From the cell containing the given text, extract its center point as [X, Y] coordinate. 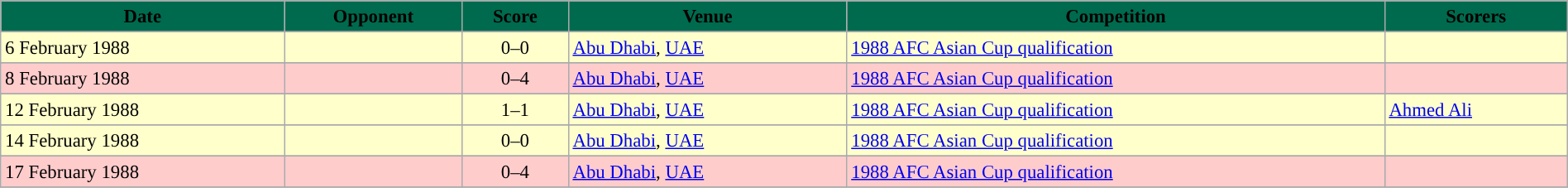
14 February 1988 [142, 141]
Date [142, 17]
Opponent [374, 17]
Ahmed Ali [1475, 110]
6 February 1988 [142, 48]
1–1 [515, 110]
Competition [1116, 17]
8 February 1988 [142, 79]
17 February 1988 [142, 172]
Venue [708, 17]
Scorers [1475, 17]
Score [515, 17]
12 February 1988 [142, 110]
